Provide the [x, y] coordinate of the cell's center where the given text is located.  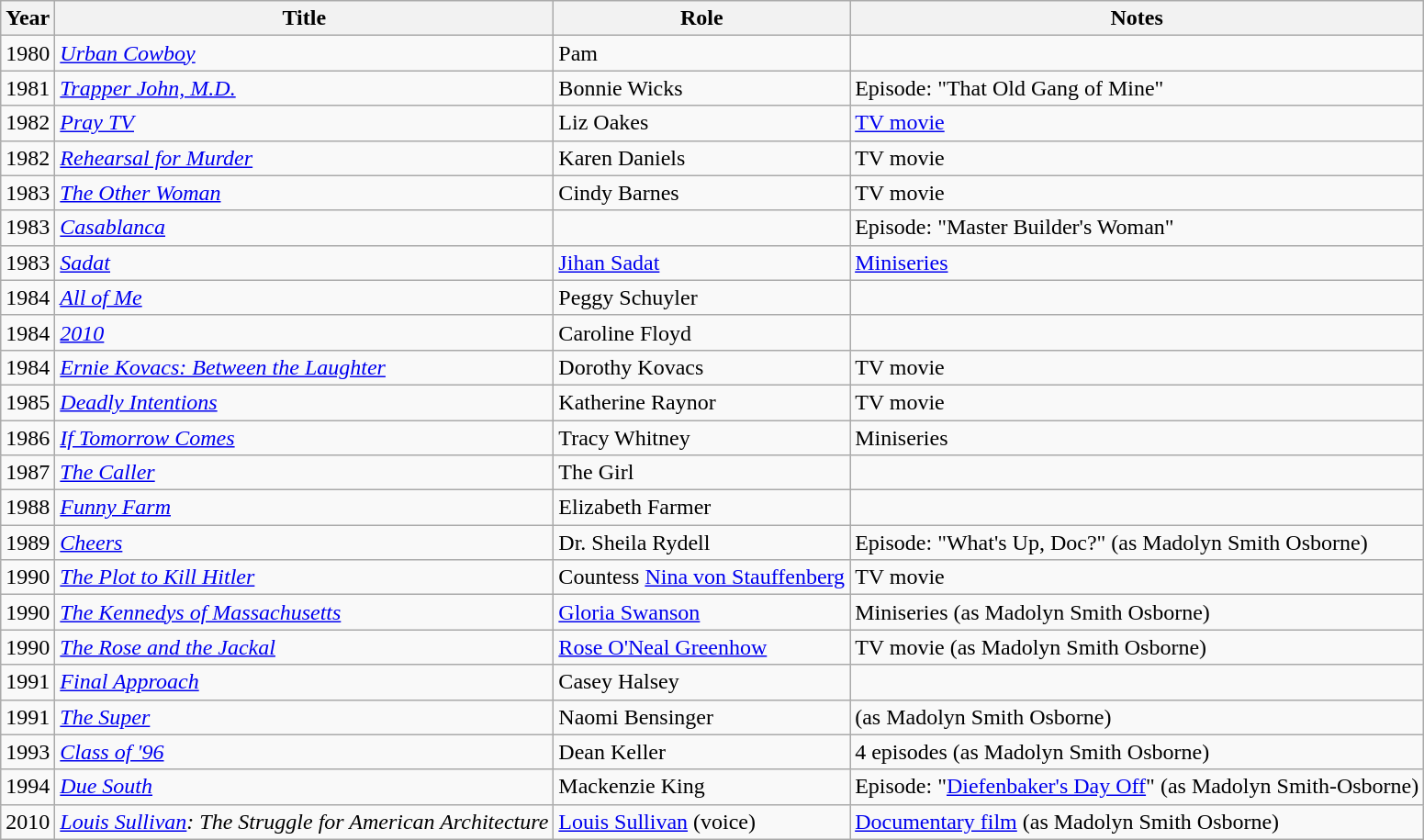
Countess Nina von Stauffenberg [701, 577]
Dorothy Kovacs [701, 367]
Mackenzie King [701, 787]
Louis Sullivan: The Struggle for American Architecture [305, 822]
Pray TV [305, 123]
The Kennedys of Massachusetts [305, 612]
1985 [28, 402]
1988 [28, 508]
Caroline Floyd [701, 332]
Ernie Kovacs: Between the Laughter [305, 367]
Gloria Swanson [701, 612]
If Tomorrow Comes [305, 438]
Class of '96 [305, 752]
Elizabeth Farmer [701, 508]
The Caller [305, 473]
1981 [28, 88]
(as Madolyn Smith Osborne) [1137, 717]
Documentary film (as Madolyn Smith Osborne) [1137, 822]
Due South [305, 787]
1993 [28, 752]
Rehearsal for Murder [305, 158]
1994 [28, 787]
Episode: "What's Up, Doc?" (as Madolyn Smith Osborne) [1137, 543]
Katherine Raynor [701, 402]
Trapper John, M.D. [305, 88]
1987 [28, 473]
Naomi Bensinger [701, 717]
The Super [305, 717]
Urban Cowboy [305, 53]
All of Me [305, 297]
Miniseries (as Madolyn Smith Osborne) [1137, 612]
Cindy Barnes [701, 193]
The Plot to Kill Hitler [305, 577]
Final Approach [305, 682]
Pam [701, 53]
Year [28, 18]
Casey Halsey [701, 682]
TV movie (as Madolyn Smith Osborne) [1137, 647]
1989 [28, 543]
Tracy Whitney [701, 438]
Louis Sullivan (voice) [701, 822]
Liz Oakes [701, 123]
Karen Daniels [701, 158]
Jihan Sadat [701, 263]
Peggy Schuyler [701, 297]
The Girl [701, 473]
Bonnie Wicks [701, 88]
Cheers [305, 543]
Sadat [305, 263]
The Other Woman [305, 193]
Rose O'Neal Greenhow [701, 647]
1980 [28, 53]
Deadly Intentions [305, 402]
Title [305, 18]
Casablanca [305, 228]
Dr. Sheila Rydell [701, 543]
1986 [28, 438]
The Rose and the Jackal [305, 647]
Notes [1137, 18]
Funny Farm [305, 508]
Episode: "That Old Gang of Mine" [1137, 88]
Role [701, 18]
4 episodes (as Madolyn Smith Osborne) [1137, 752]
Episode: "Diefenbaker's Day Off" (as Madolyn Smith-Osborne) [1137, 787]
Dean Keller [701, 752]
Episode: "Master Builder's Woman" [1137, 228]
